Detect which cell encompasses the target text, then output its [x, y] center coordinate. 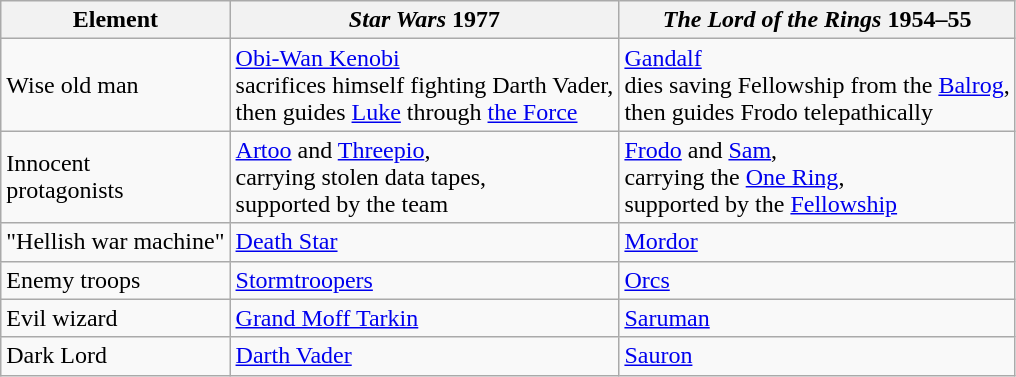
Mordor [817, 242]
"Hellish war machine" [116, 242]
Grand Moff Tarkin [424, 318]
Artoo and Threepio,carrying stolen data tapes,supported by the team [424, 177]
Gandalfdies saving Fellowship from the Balrog,then guides Frodo telepathically [817, 85]
Frodo and Sam,carrying the One Ring,supported by the Fellowship [817, 177]
Darth Vader [424, 356]
The Lord of the Rings 1954–55 [817, 20]
Evil wizard [116, 318]
Enemy troops [116, 280]
Orcs [817, 280]
Obi-Wan Kenobisacrifices himself fighting Darth Vader,then guides Luke through the Force [424, 85]
Star Wars 1977 [424, 20]
Innocentprotagonists [116, 177]
Element [116, 20]
Sauron [817, 356]
Stormtroopers [424, 280]
Wise old man [116, 85]
Death Star [424, 242]
Saruman [817, 318]
Dark Lord [116, 356]
